Search for the cell housing the specified text and yield its [X, Y] center coordinate. 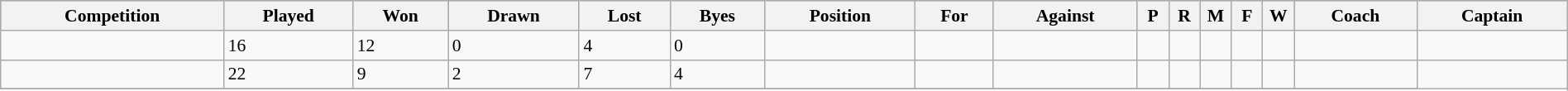
For [954, 16]
Against [1065, 16]
P [1153, 16]
7 [624, 74]
Coach [1355, 16]
Lost [624, 16]
Competition [112, 16]
16 [289, 45]
22 [289, 74]
Won [400, 16]
Captain [1492, 16]
2 [514, 74]
F [1247, 16]
12 [400, 45]
Played [289, 16]
W [1279, 16]
R [1184, 16]
Position [840, 16]
Drawn [514, 16]
9 [400, 74]
Byes [718, 16]
M [1216, 16]
